Identify which cell holds the provided text, then report its (x, y) central coordinate. 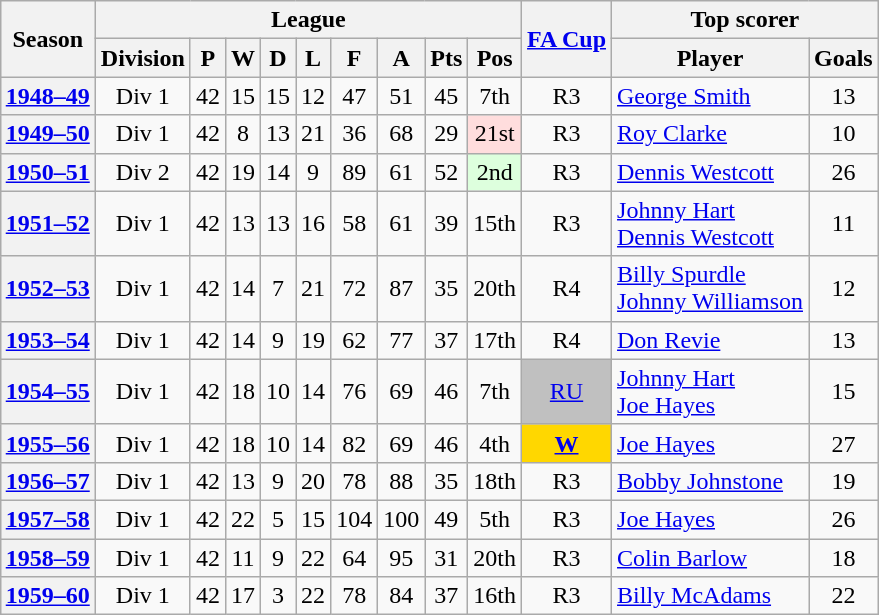
2nd (495, 172)
Player (710, 58)
49 (446, 519)
1958–59 (48, 557)
Billy McAdams (710, 596)
Johnny HartDennis Westcott (710, 224)
58 (354, 224)
16 (314, 224)
D (278, 58)
84 (402, 596)
64 (354, 557)
1951–52 (48, 224)
1954–55 (48, 392)
1952–53 (48, 288)
8 (242, 134)
Pos (495, 58)
Goals (843, 58)
5 (278, 519)
Billy SpurdleJohnny Williamson (710, 288)
1955–56 (48, 443)
4th (495, 443)
104 (354, 519)
1959–60 (48, 596)
Div 2 (142, 172)
Pts (446, 58)
P (208, 58)
27 (843, 443)
15th (495, 224)
36 (354, 134)
Don Revie (710, 340)
Roy Clarke (710, 134)
RU (567, 392)
7 (278, 288)
87 (402, 288)
Top scorer (746, 20)
17 (242, 596)
1956–57 (48, 481)
82 (354, 443)
L (314, 58)
88 (402, 481)
31 (446, 557)
16th (495, 596)
100 (402, 519)
1949–50 (48, 134)
45 (446, 96)
52 (446, 172)
95 (402, 557)
47 (354, 96)
FA Cup (567, 39)
29 (446, 134)
Season (48, 39)
77 (402, 340)
17th (495, 340)
A (402, 58)
18th (495, 481)
62 (354, 340)
League (308, 20)
1957–58 (48, 519)
68 (402, 134)
Bobby Johnstone (710, 481)
1948–49 (48, 96)
1953–54 (48, 340)
51 (402, 96)
3 (278, 596)
Johnny HartJoe Hayes (710, 392)
1950–51 (48, 172)
72 (354, 288)
5th (495, 519)
Division (142, 58)
20 (314, 481)
21st (495, 134)
Colin Barlow (710, 557)
Dennis Westcott (710, 172)
76 (354, 392)
George Smith (710, 96)
89 (354, 172)
39 (446, 224)
F (354, 58)
